Locate the cell with the specified text and output its (x, y) center coordinate. 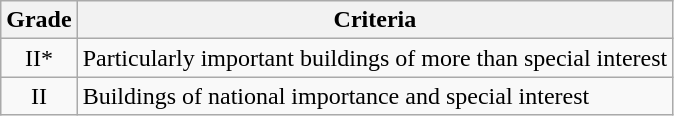
Particularly important buildings of more than special interest (375, 58)
Buildings of national importance and special interest (375, 96)
II (39, 96)
Criteria (375, 20)
Grade (39, 20)
II* (39, 58)
